Find where the given text appears and provide that cell's center as (X, Y) coordinate. 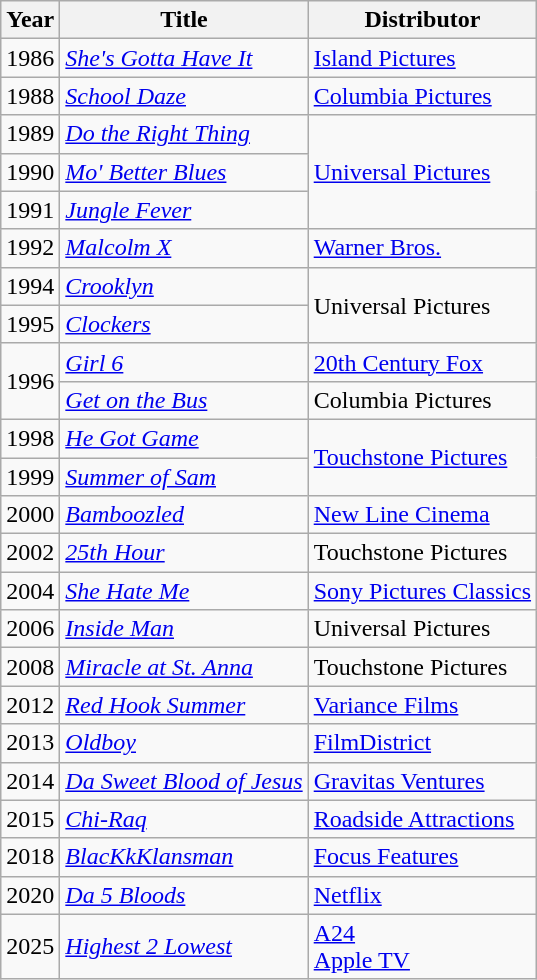
Crooklyn (184, 286)
Highest 2 Lowest (184, 946)
BlacKkKlansman (184, 857)
Clockers (184, 324)
2015 (30, 819)
1988 (30, 96)
Do the Right Thing (184, 134)
2000 (30, 515)
Da Sweet Blood of Jesus (184, 781)
2013 (30, 743)
1994 (30, 286)
1992 (30, 248)
Summer of Sam (184, 477)
Jungle Fever (184, 210)
Da 5 Bloods (184, 895)
1990 (30, 172)
Miracle at St. Anna (184, 667)
1998 (30, 438)
2020 (30, 895)
2008 (30, 667)
1995 (30, 324)
Girl 6 (184, 362)
2014 (30, 781)
1996 (30, 381)
1986 (30, 58)
25th Hour (184, 553)
Variance Films (422, 705)
A24Apple TV (422, 946)
1989 (30, 134)
2006 (30, 629)
Get on the Bus (184, 400)
Oldboy (184, 743)
Red Hook Summer (184, 705)
Inside Man (184, 629)
20th Century Fox (422, 362)
Focus Features (422, 857)
Mo' Better Blues (184, 172)
2018 (30, 857)
Malcolm X (184, 248)
Gravitas Ventures (422, 781)
1991 (30, 210)
2025 (30, 946)
Sony Pictures Classics (422, 591)
1999 (30, 477)
Title (184, 20)
Roadside Attractions (422, 819)
Chi-Raq (184, 819)
Warner Bros. (422, 248)
Island Pictures (422, 58)
Netflix (422, 895)
Bamboozled (184, 515)
New Line Cinema (422, 515)
She's Gotta Have It (184, 58)
2012 (30, 705)
FilmDistrict (422, 743)
Distributor (422, 20)
School Daze (184, 96)
2002 (30, 553)
He Got Game (184, 438)
She Hate Me (184, 591)
Year (30, 20)
2004 (30, 591)
